Search for the cell housing the specified text and yield its (x, y) center coordinate. 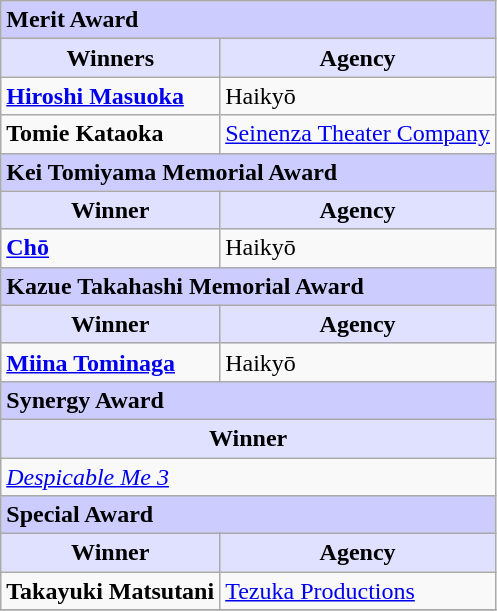
Hiroshi Masuoka (110, 96)
Seinenza Theater Company (358, 134)
Chō (110, 248)
Despicable Me 3 (248, 477)
Winners (110, 58)
Tomie Kataoka (110, 134)
Kazue Takahashi Memorial Award (248, 286)
Takayuki Matsutani (110, 591)
Kei Tomiyama Memorial Award (248, 172)
Tezuka Productions (358, 591)
Merit Award (248, 20)
Miina Tominaga (110, 362)
Special Award (248, 515)
Synergy Award (248, 400)
